Search for the cell housing the specified text and yield its [x, y] center coordinate. 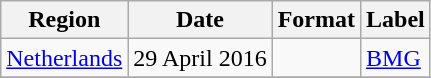
Label [396, 20]
Date [200, 20]
Format [316, 20]
29 April 2016 [200, 58]
Netherlands [64, 58]
Region [64, 20]
BMG [396, 58]
